Identify which cell holds the provided text, then report its [x, y] central coordinate. 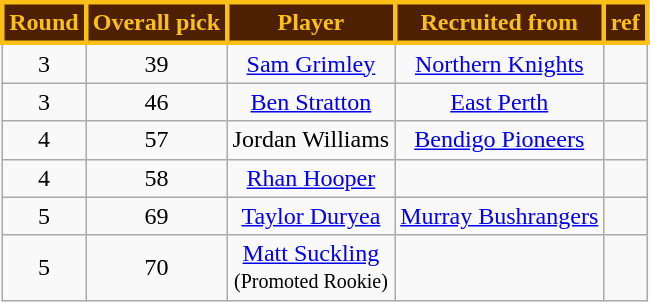
Ben Stratton [311, 102]
Murray Bushrangers [500, 216]
57 [156, 140]
Bendigo Pioneers [500, 140]
Taylor Duryea [311, 216]
East Perth [500, 102]
Northern Knights [500, 63]
46 [156, 102]
39 [156, 63]
Rhan Hooper [311, 178]
70 [156, 268]
Round [44, 22]
Player [311, 22]
Overall pick [156, 22]
58 [156, 178]
Recruited from [500, 22]
Jordan Williams [311, 140]
69 [156, 216]
ref [626, 22]
Sam Grimley [311, 63]
Matt Suckling(Promoted Rookie) [311, 268]
